Search for the cell housing the specified text and yield its [x, y] center coordinate. 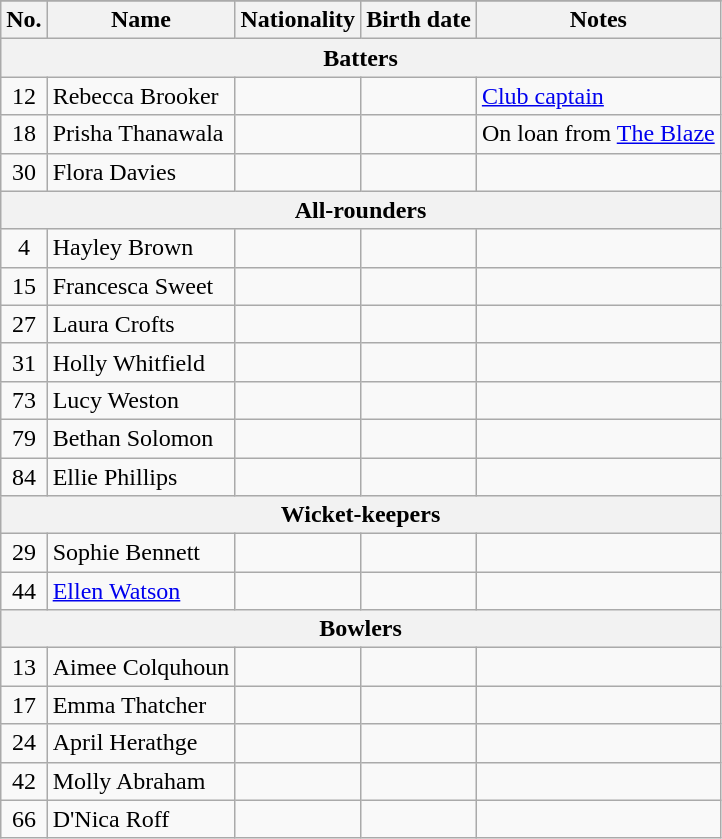
30 [24, 172]
66 [24, 819]
31 [24, 362]
Emma Thatcher [141, 705]
24 [24, 743]
Lucy Weston [141, 400]
42 [24, 781]
17 [24, 705]
Laura Crofts [141, 324]
Aimee Colquhoun [141, 667]
27 [24, 324]
44 [24, 591]
On loan from The Blaze [598, 134]
13 [24, 667]
73 [24, 400]
Prisha Thanawala [141, 134]
4 [24, 248]
Hayley Brown [141, 248]
D'Nica Roff [141, 819]
No. [24, 20]
Sophie Bennett [141, 553]
April Herathge [141, 743]
Club captain [598, 96]
Rebecca Brooker [141, 96]
Ellen Watson [141, 591]
Bethan Solomon [141, 438]
Notes [598, 20]
Ellie Phillips [141, 477]
Bowlers [360, 629]
Flora Davies [141, 172]
12 [24, 96]
29 [24, 553]
Molly Abraham [141, 781]
Nationality [298, 20]
All-rounders [360, 210]
Name [141, 20]
Wicket-keepers [360, 515]
15 [24, 286]
Holly Whitfield [141, 362]
Francesca Sweet [141, 286]
84 [24, 477]
Batters [360, 58]
Birth date [419, 20]
18 [24, 134]
79 [24, 438]
